Detect which cell encompasses the target text, then output its [X, Y] center coordinate. 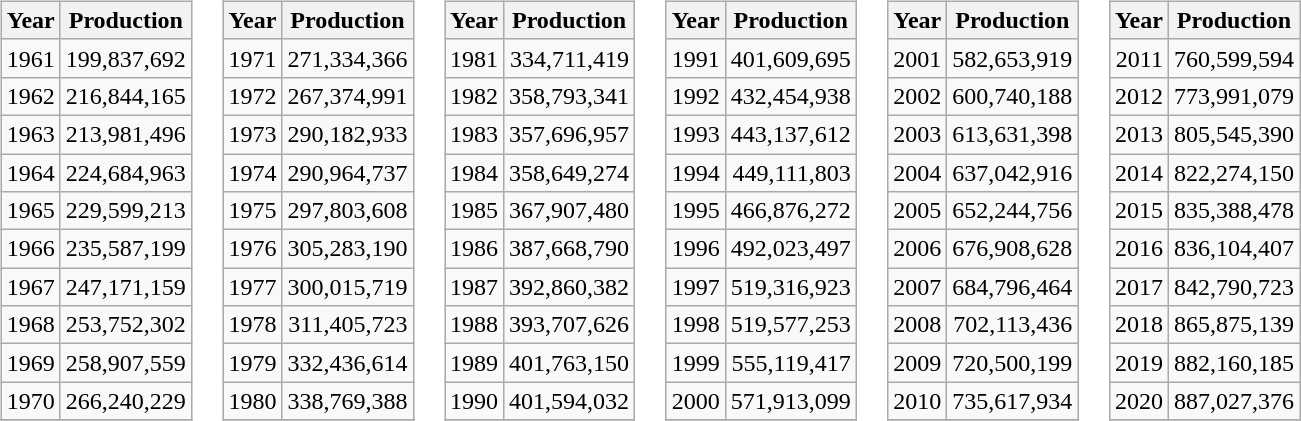
2013 [1138, 134]
720,500,199 [1012, 363]
1989 [474, 363]
1995 [696, 211]
338,769,388 [348, 401]
1986 [474, 249]
842,790,723 [1234, 287]
805,545,390 [1234, 134]
216,844,165 [126, 96]
311,405,723 [348, 325]
1961 [30, 58]
305,283,190 [348, 249]
1994 [696, 173]
387,668,790 [570, 249]
1993 [696, 134]
2017 [1138, 287]
1999 [696, 363]
519,316,923 [790, 287]
2018 [1138, 325]
1992 [696, 96]
253,752,302 [126, 325]
332,436,614 [348, 363]
449,111,803 [790, 173]
2008 [918, 325]
1977 [252, 287]
2001 [918, 58]
2020 [1138, 401]
224,684,963 [126, 173]
1969 [30, 363]
676,908,628 [1012, 249]
443,137,612 [790, 134]
1962 [30, 96]
1974 [252, 173]
1997 [696, 287]
229,599,213 [126, 211]
1990 [474, 401]
555,119,417 [790, 363]
2019 [1138, 363]
267,374,991 [348, 96]
760,599,594 [1234, 58]
1978 [252, 325]
2014 [1138, 173]
1966 [30, 249]
1984 [474, 173]
393,707,626 [570, 325]
290,964,737 [348, 173]
684,796,464 [1012, 287]
358,649,274 [570, 173]
266,240,229 [126, 401]
297,803,608 [348, 211]
2011 [1138, 58]
1972 [252, 96]
235,587,199 [126, 249]
213,981,496 [126, 134]
1968 [30, 325]
600,740,188 [1012, 96]
357,696,957 [570, 134]
2000 [696, 401]
822,274,150 [1234, 173]
1967 [30, 287]
2006 [918, 249]
2015 [1138, 211]
432,454,938 [790, 96]
2004 [918, 173]
702,113,436 [1012, 325]
1964 [30, 173]
1998 [696, 325]
519,577,253 [790, 325]
2012 [1138, 96]
1965 [30, 211]
1981 [474, 58]
1979 [252, 363]
1996 [696, 249]
1988 [474, 325]
466,876,272 [790, 211]
2009 [918, 363]
1991 [696, 58]
835,388,478 [1234, 211]
582,653,919 [1012, 58]
2010 [918, 401]
401,609,695 [790, 58]
2005 [918, 211]
2007 [918, 287]
865,875,139 [1234, 325]
247,171,159 [126, 287]
1987 [474, 287]
1976 [252, 249]
887,027,376 [1234, 401]
199,837,692 [126, 58]
2016 [1138, 249]
637,042,916 [1012, 173]
836,104,407 [1234, 249]
1971 [252, 58]
290,182,933 [348, 134]
2003 [918, 134]
652,244,756 [1012, 211]
571,913,099 [790, 401]
492,023,497 [790, 249]
1985 [474, 211]
1963 [30, 134]
773,991,079 [1234, 96]
258,907,559 [126, 363]
613,631,398 [1012, 134]
367,907,480 [570, 211]
735,617,934 [1012, 401]
392,860,382 [570, 287]
358,793,341 [570, 96]
334,711,419 [570, 58]
401,594,032 [570, 401]
1982 [474, 96]
1970 [30, 401]
401,763,150 [570, 363]
1983 [474, 134]
882,160,185 [1234, 363]
2002 [918, 96]
300,015,719 [348, 287]
1973 [252, 134]
271,334,366 [348, 58]
1975 [252, 211]
1980 [252, 401]
